Determine the (X, Y) coordinate at the center of the cell enclosing the given text.  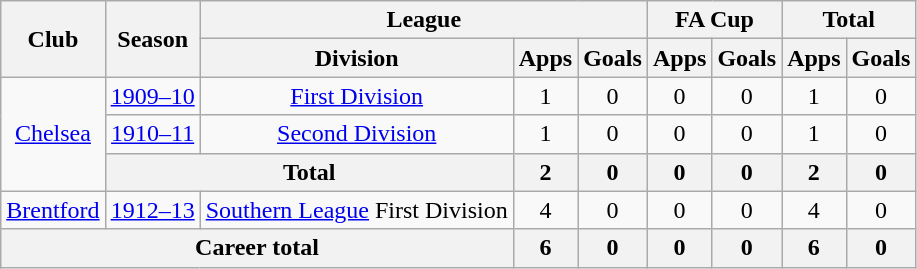
Season (152, 39)
Career total (257, 248)
First Division (356, 96)
Division (356, 58)
Chelsea (53, 134)
1912–13 (152, 210)
Club (53, 39)
League (424, 20)
Second Division (356, 134)
1910–11 (152, 134)
Southern League First Division (356, 210)
FA Cup (714, 20)
Brentford (53, 210)
1909–10 (152, 96)
